Return the (X, Y) coordinate for the center point of the cell that contains the specified text.  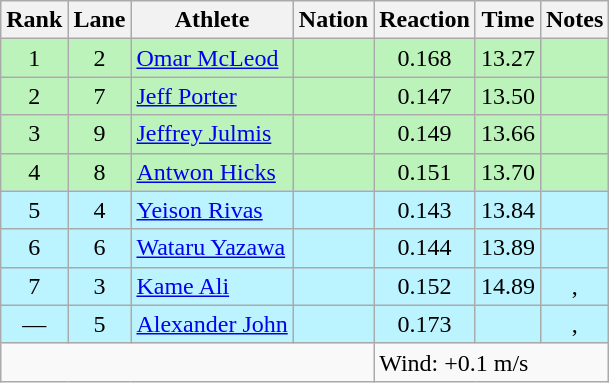
13.84 (508, 210)
0.144 (425, 248)
0.168 (425, 58)
0.143 (425, 210)
0.152 (425, 286)
0.173 (425, 324)
Alexander John (212, 324)
0.151 (425, 172)
Wind: +0.1 m/s (492, 362)
1 (34, 58)
Yeison Rivas (212, 210)
Omar McLeod (212, 58)
8 (100, 172)
Antwon Hicks (212, 172)
Nation (333, 20)
Jeffrey Julmis (212, 134)
0.147 (425, 96)
Wataru Yazawa (212, 248)
— (34, 324)
Jeff Porter (212, 96)
Reaction (425, 20)
Lane (100, 20)
Time (508, 20)
14.89 (508, 286)
Notes (574, 20)
9 (100, 134)
13.27 (508, 58)
13.50 (508, 96)
13.70 (508, 172)
Rank (34, 20)
Athlete (212, 20)
Kame Ali (212, 286)
0.149 (425, 134)
13.89 (508, 248)
13.66 (508, 134)
